Detect which cell encompasses the target text, then output its (x, y) center coordinate. 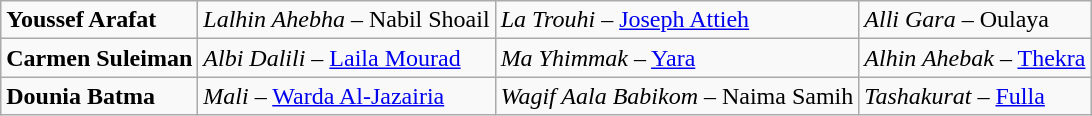
Mali – Warda Al-Jazairia (346, 96)
Albi Dalili – Laila Mourad (346, 58)
Carmen Suleiman (100, 58)
Alhin Ahebak – Thekra (975, 58)
Tashakurat – Fulla (975, 96)
La Trouhi – Joseph Attieh (677, 20)
Lalhin Ahebha – Nabil Shoail (346, 20)
Dounia Batma (100, 96)
Youssef Arafat (100, 20)
Alli Gara – Oulaya (975, 20)
Wagif Aala Babikom – Naima Samih (677, 96)
Ma Yhimmak – Yara (677, 58)
